Identify which cell holds the provided text, then report its [X, Y] central coordinate. 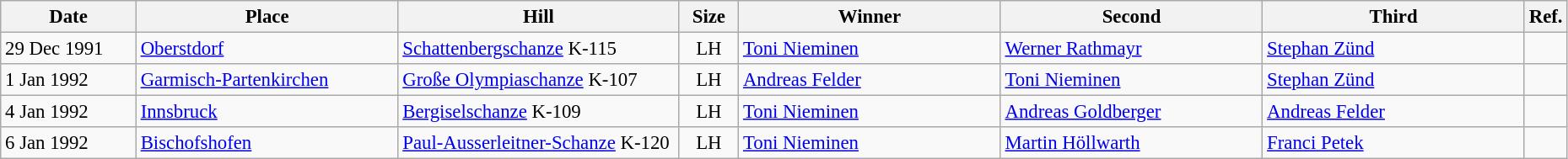
4 Jan 1992 [69, 112]
Schattenbergschanze K-115 [538, 49]
Size [709, 17]
Second [1132, 17]
Paul-Ausserleitner-Schanze K-120 [538, 143]
Bischofshofen [267, 143]
1 Jan 1992 [69, 80]
Third [1393, 17]
Place [267, 17]
Hill [538, 17]
6 Jan 1992 [69, 143]
Franci Petek [1393, 143]
29 Dec 1991 [69, 49]
Winner [870, 17]
Andreas Goldberger [1132, 112]
Innsbruck [267, 112]
Date [69, 17]
Garmisch-Partenkirchen [267, 80]
Werner Rathmayr [1132, 49]
Ref. [1545, 17]
Große Olympiaschanze K-107 [538, 80]
Oberstdorf [267, 49]
Bergiselschanze K-109 [538, 112]
Martin Höllwarth [1132, 143]
